Extract the [x, y] coordinate from the center of the cell holding the provided text.  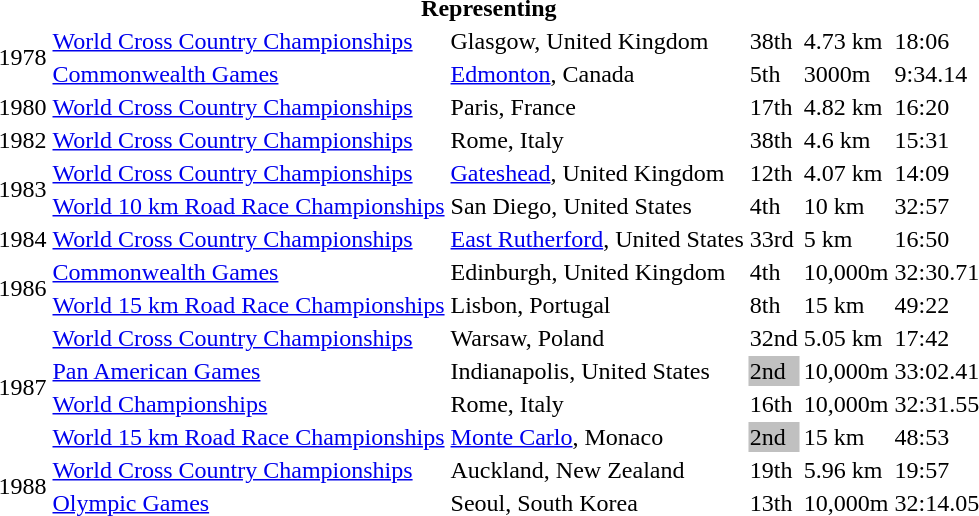
17th [774, 107]
5th [774, 74]
East Rutherford, United States [597, 239]
Indianapolis, United States [597, 371]
4.82 km [846, 107]
Gateshead, United Kingdom [597, 173]
World 10 km Road Race Championships [248, 206]
Glasgow, United Kingdom [597, 41]
33rd [774, 239]
Lisbon, Portugal [597, 305]
4.73 km [846, 41]
8th [774, 305]
5.05 km [846, 338]
19th [774, 470]
San Diego, United States [597, 206]
5.96 km [846, 470]
Paris, France [597, 107]
10 km [846, 206]
Monte Carlo, Monaco [597, 437]
4.6 km [846, 140]
4.07 km [846, 173]
Edmonton, Canada [597, 74]
32nd [774, 338]
Auckland, New Zealand [597, 470]
Pan American Games [248, 371]
3000m [846, 74]
5 km [846, 239]
16th [774, 404]
Edinburgh, United Kingdom [597, 272]
World Championships [248, 404]
12th [774, 173]
Warsaw, Poland [597, 338]
